Return [X, Y] of the center of cell containing provided text 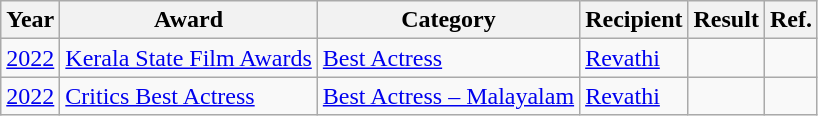
Kerala State Film Awards [188, 58]
Recipient [634, 20]
Critics Best Actress [188, 96]
Best Actress – Malayalam [448, 96]
Best Actress [448, 58]
Award [188, 20]
Category [448, 20]
Year [30, 20]
Result [726, 20]
Ref. [790, 20]
